Pinpoint the cell where the given text exists, returning its [x, y] midpoint coordinate. 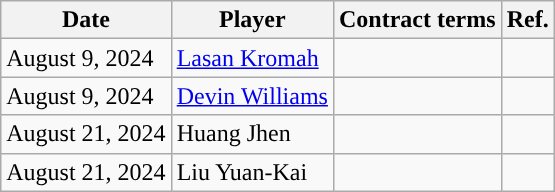
Player [252, 20]
Devin Williams [252, 96]
Huang Jhen [252, 134]
Ref. [528, 20]
Date [86, 20]
Lasan Kromah [252, 58]
Contract terms [417, 20]
Liu Yuan-Kai [252, 172]
